For the text-containing cell, return its midpoint in [x, y] coordinate format. 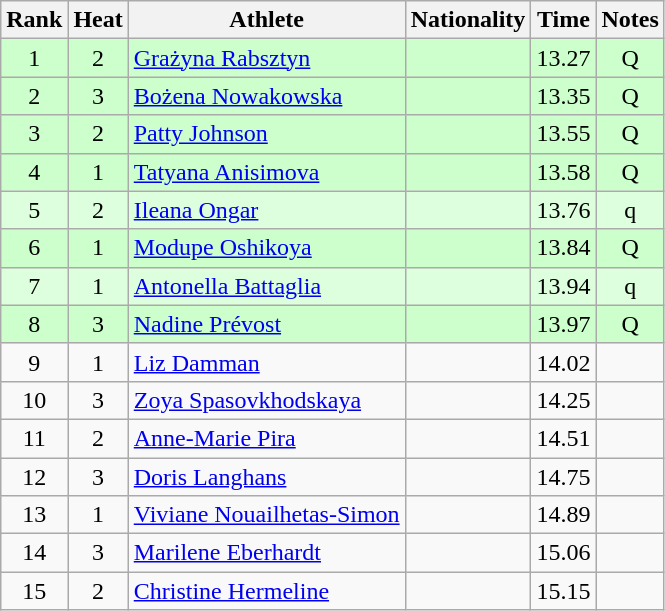
Nadine Prévost [266, 324]
8 [34, 324]
13.55 [564, 134]
14.25 [564, 400]
Nationality [468, 20]
Tatyana Anisimova [266, 172]
13.35 [564, 96]
14.02 [564, 362]
14.51 [564, 438]
Athlete [266, 20]
Rank [34, 20]
15.06 [564, 553]
13 [34, 515]
13.58 [564, 172]
Heat [98, 20]
Liz Damman [266, 362]
5 [34, 210]
Christine Hermeline [266, 591]
14.89 [564, 515]
12 [34, 477]
Antonella Battaglia [266, 286]
Modupe Oshikoya [266, 248]
Grażyna Rabsztyn [266, 58]
13.94 [564, 286]
13.84 [564, 248]
14.75 [564, 477]
Zoya Spasovkhodskaya [266, 400]
13.76 [564, 210]
Bożena Nowakowska [266, 96]
15 [34, 591]
Time [564, 20]
Notes [630, 20]
9 [34, 362]
13.97 [564, 324]
Marilene Eberhardt [266, 553]
13.27 [564, 58]
Ileana Ongar [266, 210]
4 [34, 172]
7 [34, 286]
15.15 [564, 591]
14 [34, 553]
Doris Langhans [266, 477]
11 [34, 438]
Anne-Marie Pira [266, 438]
10 [34, 400]
6 [34, 248]
Patty Johnson [266, 134]
Viviane Nouailhetas-Simon [266, 515]
